For the text-containing cell, return its midpoint in (X, Y) coordinate format. 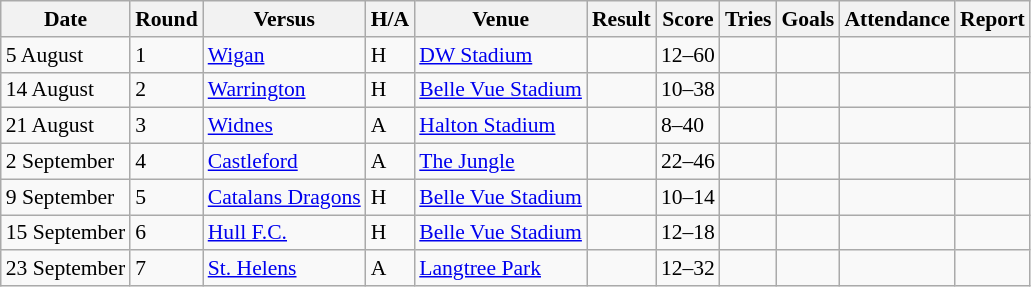
Catalans Dragons (284, 197)
12–60 (688, 55)
12–18 (688, 233)
7 (166, 269)
6 (166, 233)
The Jungle (500, 162)
Date (66, 19)
12–32 (688, 269)
22–46 (688, 162)
14 August (66, 90)
21 August (66, 126)
DW Stadium (500, 55)
10–14 (688, 197)
4 (166, 162)
5 August (66, 55)
15 September (66, 233)
8–40 (688, 126)
23 September (66, 269)
Attendance (897, 19)
Result (622, 19)
2 (166, 90)
Versus (284, 19)
Round (166, 19)
Widnes (284, 126)
Tries (748, 19)
Warrington (284, 90)
2 September (66, 162)
Venue (500, 19)
3 (166, 126)
Report (992, 19)
Castleford (284, 162)
H/A (390, 19)
St. Helens (284, 269)
9 September (66, 197)
Goals (808, 19)
Wigan (284, 55)
Langtree Park (500, 269)
Halton Stadium (500, 126)
Hull F.C. (284, 233)
5 (166, 197)
Score (688, 19)
1 (166, 55)
10–38 (688, 90)
